Search for the cell housing the specified text and yield its (x, y) center coordinate. 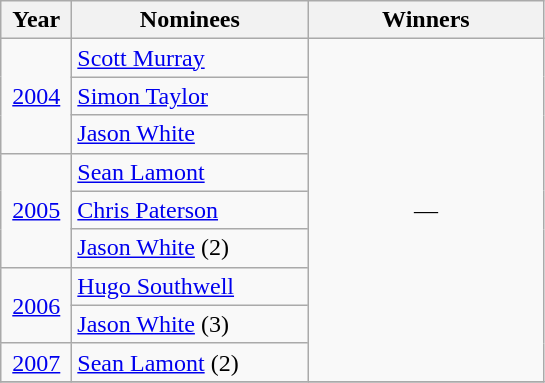
2004 (36, 96)
— (426, 210)
Sean Lamont (2) (190, 362)
Scott Murray (190, 58)
2007 (36, 362)
Sean Lamont (190, 172)
Hugo Southwell (190, 286)
Chris Paterson (190, 210)
Winners (426, 20)
Jason White (2) (190, 248)
Year (36, 20)
Simon Taylor (190, 96)
Nominees (190, 20)
2005 (36, 210)
Jason White (3) (190, 324)
Jason White (190, 134)
2006 (36, 305)
